Return the (x, y) coordinate for the center point of the cell that contains the specified text.  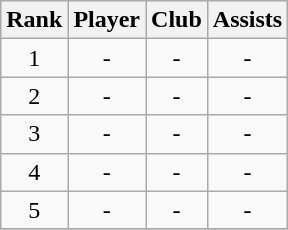
Rank (34, 20)
Assists (247, 20)
2 (34, 96)
Club (177, 20)
Player (107, 20)
3 (34, 134)
5 (34, 210)
1 (34, 58)
4 (34, 172)
